Output the [x, y] coordinate of the center of the cell containing the given text.  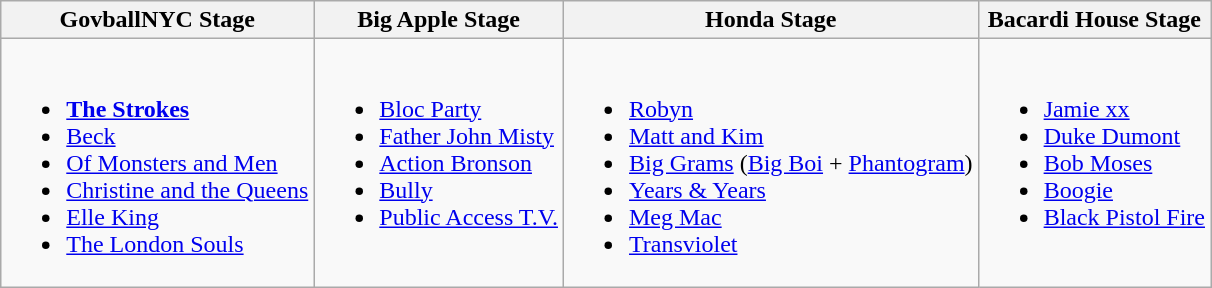
Bloc PartyFather John MistyAction BronsonBullyPublic Access T.V. [439, 163]
RobynMatt and KimBig Grams (Big Boi + Phantogram)Years & YearsMeg MacTransviolet [770, 163]
Honda Stage [770, 20]
Bacardi House Stage [1094, 20]
The StrokesBeckOf Monsters and MenChristine and the QueensElle KingThe London Souls [158, 163]
Jamie xxDuke DumontBob MosesBoogieBlack Pistol Fire [1094, 163]
GovballNYC Stage [158, 20]
Big Apple Stage [439, 20]
